Find where the given text appears and provide that cell's center as [X, Y] coordinate. 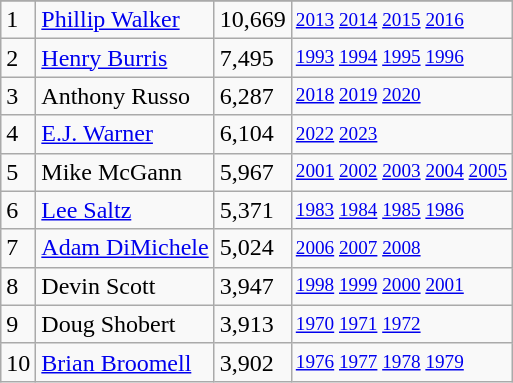
6,104 [252, 134]
Adam DiMichele [125, 248]
Doug Shobert [125, 324]
2 [18, 58]
7 [18, 248]
2022 2023 [401, 134]
1970 1971 1972 [401, 324]
2006 2007 2008 [401, 248]
3,902 [252, 362]
10,669 [252, 20]
2018 2019 2020 [401, 96]
3,913 [252, 324]
Lee Saltz [125, 210]
3,947 [252, 286]
9 [18, 324]
Mike McGann [125, 172]
Henry Burris [125, 58]
1983 1984 1985 1986 [401, 210]
Devin Scott [125, 286]
Phillip Walker [125, 20]
E.J. Warner [125, 134]
Anthony Russo [125, 96]
5,967 [252, 172]
7,495 [252, 58]
4 [18, 134]
2001 2002 2003 2004 2005 [401, 172]
6 [18, 210]
1998 1999 2000 2001 [401, 286]
Brian Broomell [125, 362]
5 [18, 172]
1976 1977 1978 1979 [401, 362]
3 [18, 96]
8 [18, 286]
1993 1994 1995 1996 [401, 58]
2013 2014 2015 2016 [401, 20]
1 [18, 20]
5,024 [252, 248]
10 [18, 362]
6,287 [252, 96]
5,371 [252, 210]
